Scan for the cell matching the given text and deliver its [X, Y] coordinate at center. 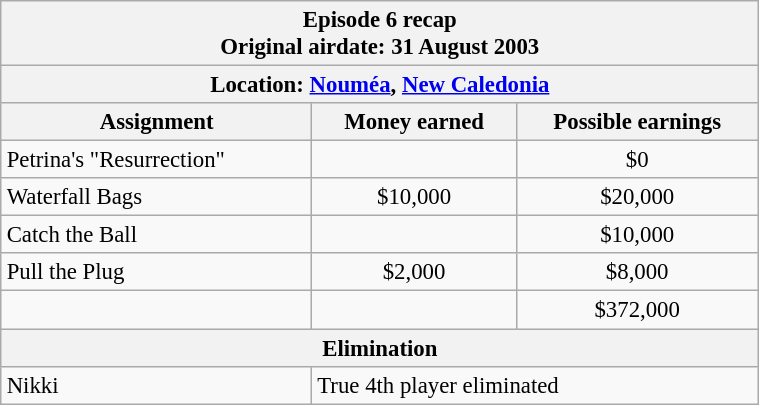
Money earned [414, 122]
Petrina's "Resurrection" [156, 160]
Assignment [156, 122]
Waterfall Bags [156, 197]
$20,000 [637, 197]
$0 [637, 160]
Nikki [156, 385]
Elimination [380, 347]
Possible earnings [637, 122]
True 4th player eliminated [535, 385]
Episode 6 recapOriginal airdate: 31 August 2003 [380, 34]
Location: Nouméa, New Caledonia [380, 84]
Catch the Ball [156, 235]
$2,000 [414, 272]
Pull the Plug [156, 272]
$372,000 [637, 310]
$8,000 [637, 272]
